Output the [X, Y] coordinate of the center of the cell containing the given text.  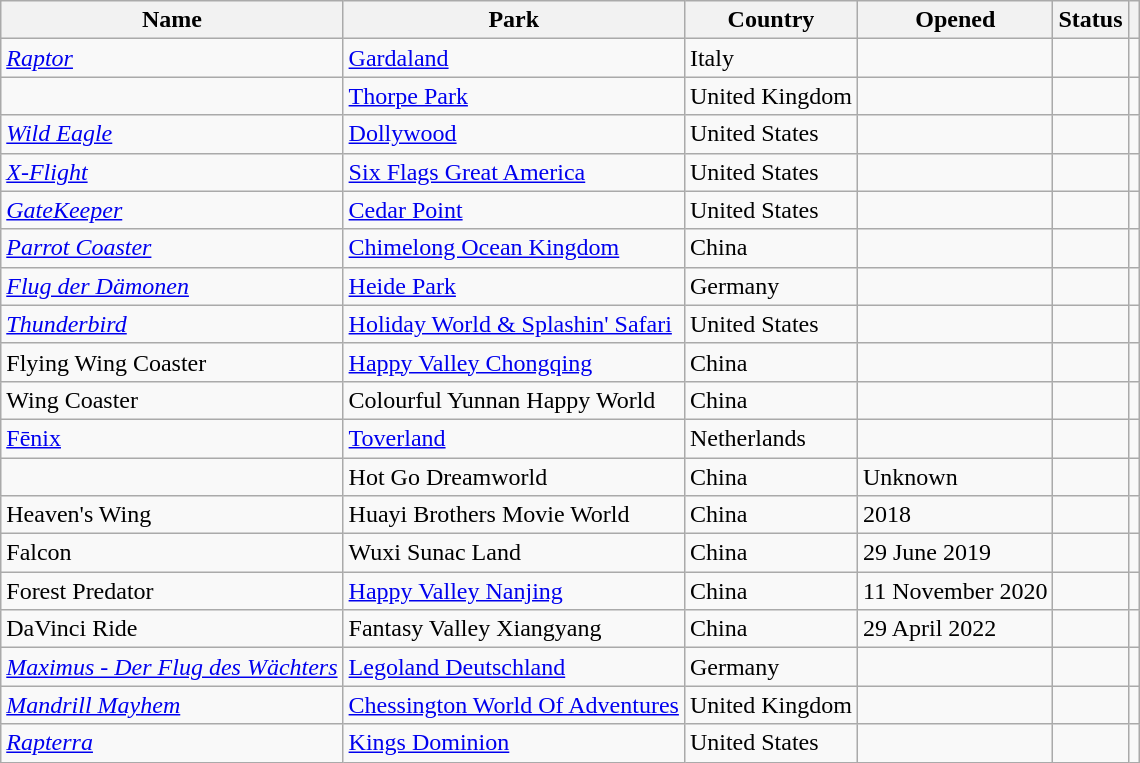
Wild Eagle [172, 134]
Maximus - Der Flug des Wächters [172, 667]
Heaven's Wing [172, 515]
Legoland Deutschland [514, 667]
Falcon [172, 553]
Colourful Yunnan Happy World [514, 400]
29 June 2019 [954, 553]
Fēnix [172, 438]
Mandrill Mayhem [172, 705]
Country [770, 20]
Holiday World & Splashin' Safari [514, 324]
Gardaland [514, 58]
Unknown [954, 477]
Six Flags Great America [514, 172]
Fantasy Valley Xiangyang [514, 629]
Raptor [172, 58]
Thorpe Park [514, 96]
Parrot Coaster [172, 248]
2018 [954, 515]
Italy [770, 58]
Toverland [514, 438]
Dollywood [514, 134]
29 April 2022 [954, 629]
GateKeeper [172, 210]
Forest Predator [172, 591]
Chimelong Ocean Kingdom [514, 248]
Thunderbird [172, 324]
Wing Coaster [172, 400]
Chessington World Of Adventures [514, 705]
X-Flight [172, 172]
Huayi Brothers Movie World [514, 515]
Kings Dominion [514, 743]
Happy Valley Nanjing [514, 591]
Name [172, 20]
Netherlands [770, 438]
Happy Valley Chongqing [514, 362]
Heide Park [514, 286]
Status [1090, 20]
Park [514, 20]
DaVinci Ride [172, 629]
Flug der Dämonen [172, 286]
Flying Wing Coaster [172, 362]
Rapterra [172, 743]
Opened [954, 20]
Wuxi Sunac Land [514, 553]
11 November 2020 [954, 591]
Cedar Point [514, 210]
Hot Go Dreamworld [514, 477]
